Scan for the cell matching the given text and deliver its (X, Y) coordinate at center. 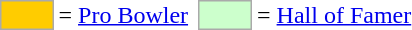
= Pro Bowler (124, 15)
